Detect which cell encompasses the target text, then output its [X, Y] center coordinate. 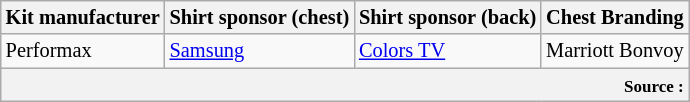
Source : [345, 85]
Shirt sponsor (chest) [260, 17]
Marriott Bonvoy [614, 51]
Performax [83, 51]
Chest Branding [614, 17]
Shirt sponsor (back) [448, 17]
Kit manufacturer [83, 17]
Colors TV [448, 51]
Samsung [260, 51]
